Extract the (x, y) coordinate from the center of the cell holding the provided text.  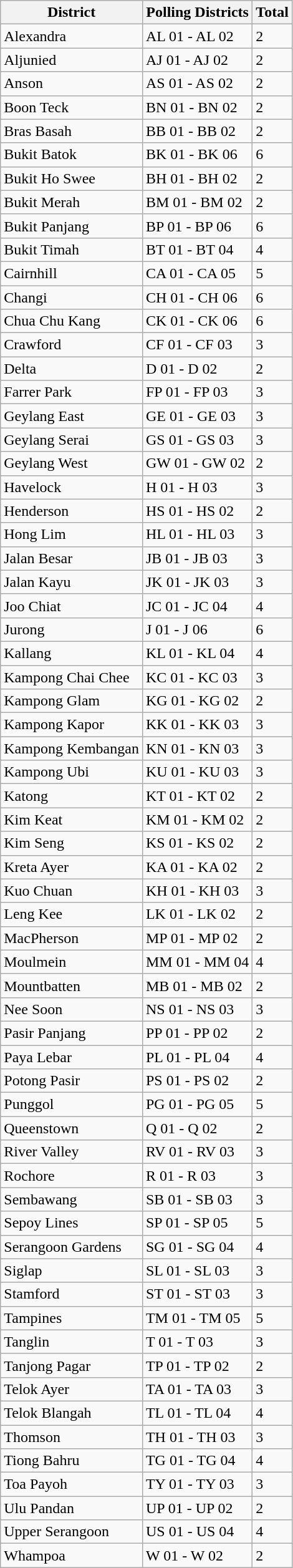
KK 01 - KK 03 (197, 725)
Tanglin (72, 1342)
River Valley (72, 1152)
KU 01 - KU 03 (197, 772)
Bukit Batok (72, 155)
Total (272, 12)
Whampoa (72, 1556)
KS 01 - KS 02 (197, 843)
Jalan Kayu (72, 582)
KM 01 - KM 02 (197, 820)
PS 01 - PS 02 (197, 1081)
JB 01 - JB 03 (197, 558)
RV 01 - RV 03 (197, 1152)
Polling Districts (197, 12)
Nee Soon (72, 1009)
Toa Payoh (72, 1484)
KL 01 - KL 04 (197, 653)
FP 01 - FP 03 (197, 392)
MB 01 - MB 02 (197, 985)
BK 01 - BK 06 (197, 155)
GW 01 - GW 02 (197, 463)
Kim Keat (72, 820)
Farrer Park (72, 392)
Moulmein (72, 962)
Geylang West (72, 463)
Thomson (72, 1436)
Joo Chiat (72, 606)
Havelock (72, 487)
Crawford (72, 345)
Jalan Besar (72, 558)
ST 01 - ST 03 (197, 1294)
HL 01 - HL 03 (197, 535)
Kampong Kembangan (72, 748)
Serangoon Gardens (72, 1247)
Paya Lebar (72, 1057)
Alexandra (72, 36)
KA 01 - KA 02 (197, 867)
BN 01 - BN 02 (197, 107)
AS 01 - AS 02 (197, 84)
PP 01 - PP 02 (197, 1033)
Bukit Ho Swee (72, 178)
Leng Kee (72, 914)
BT 01 - BT 04 (197, 249)
Geylang Serai (72, 440)
SL 01 - SL 03 (197, 1270)
TA 01 - TA 03 (197, 1389)
Kampong Kapor (72, 725)
UP 01 - UP 02 (197, 1508)
MP 01 - MP 02 (197, 938)
Siglap (72, 1270)
Telok Blangah (72, 1413)
MacPherson (72, 938)
PG 01 - PG 05 (197, 1105)
Boon Teck (72, 107)
TH 01 - TH 03 (197, 1436)
Ulu Pandan (72, 1508)
Bras Basah (72, 131)
CH 01 - CH 06 (197, 298)
BB 01 - BB 02 (197, 131)
US 01 - US 04 (197, 1532)
District (72, 12)
MM 01 - MM 04 (197, 962)
Q 01 - Q 02 (197, 1128)
R 01 - R 03 (197, 1176)
BM 01 - BM 02 (197, 202)
Pasir Panjang (72, 1033)
Kim Seng (72, 843)
Kuo Chuan (72, 891)
AL 01 - AL 02 (197, 36)
TG 01 - TG 04 (197, 1461)
Bukit Panjang (72, 226)
SG 01 - SG 04 (197, 1247)
Changi (72, 298)
Kreta Ayer (72, 867)
Kallang (72, 653)
Cairnhill (72, 273)
Queenstown (72, 1128)
Tanjong Pagar (72, 1365)
Delta (72, 369)
Bukit Merah (72, 202)
Jurong (72, 629)
KH 01 - KH 03 (197, 891)
Kampong Ubi (72, 772)
Sembawang (72, 1199)
Katong (72, 796)
Mountbatten (72, 985)
BH 01 - BH 02 (197, 178)
KN 01 - KN 03 (197, 748)
H 01 - H 03 (197, 487)
Bukit Timah (72, 249)
Chua Chu Kang (72, 321)
AJ 01 - AJ 02 (197, 60)
TY 01 - TY 03 (197, 1484)
Rochore (72, 1176)
Stamford (72, 1294)
GS 01 - GS 03 (197, 440)
BP 01 - BP 06 (197, 226)
Geylang East (72, 416)
TM 01 - TM 05 (197, 1318)
Potong Pasir (72, 1081)
KC 01 - KC 03 (197, 677)
HS 01 - HS 02 (197, 511)
Hong Lim (72, 535)
W 01 - W 02 (197, 1556)
Aljunied (72, 60)
SB 01 - SB 03 (197, 1199)
KT 01 - KT 02 (197, 796)
GE 01 - GE 03 (197, 416)
Sepoy Lines (72, 1223)
NS 01 - NS 03 (197, 1009)
Henderson (72, 511)
SP 01 - SP 05 (197, 1223)
Telok Ayer (72, 1389)
KG 01 - KG 02 (197, 701)
CA 01 - CA 05 (197, 273)
J 01 - J 06 (197, 629)
Kampong Chai Chee (72, 677)
PL 01 - PL 04 (197, 1057)
Punggol (72, 1105)
Anson (72, 84)
D 01 - D 02 (197, 369)
CF 01 - CF 03 (197, 345)
JK 01 - JK 03 (197, 582)
CK 01 - CK 06 (197, 321)
Tiong Bahru (72, 1461)
T 01 - T 03 (197, 1342)
JC 01 - JC 04 (197, 606)
TL 01 - TL 04 (197, 1413)
Tampines (72, 1318)
LK 01 - LK 02 (197, 914)
TP 01 - TP 02 (197, 1365)
Kampong Glam (72, 701)
Upper Serangoon (72, 1532)
